For the text-containing cell, return its midpoint in [X, Y] coordinate format. 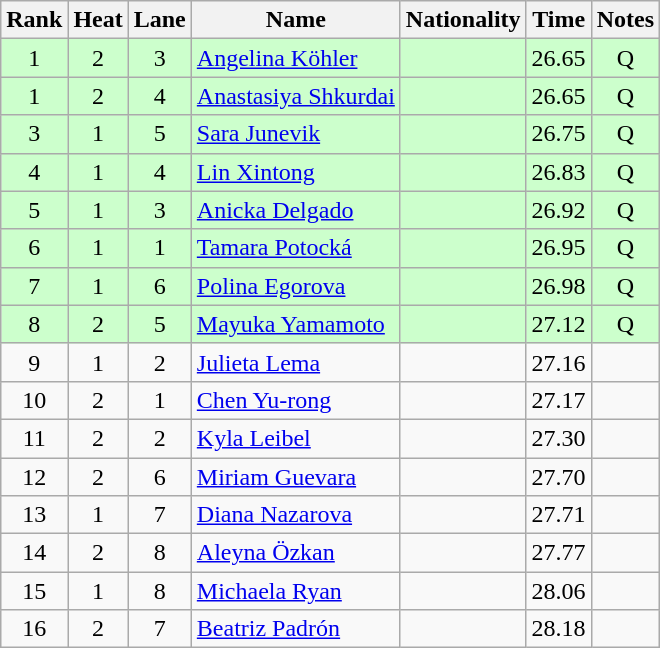
Chen Yu-rong [296, 400]
Time [558, 20]
Lin Xintong [296, 172]
27.77 [558, 553]
28.18 [558, 629]
Angelina Köhler [296, 58]
27.12 [558, 324]
10 [34, 400]
Diana Nazarova [296, 515]
Nationality [463, 20]
26.92 [558, 210]
26.83 [558, 172]
Lane [160, 20]
26.98 [558, 286]
27.17 [558, 400]
Mayuka Yamamoto [296, 324]
Notes [625, 20]
26.95 [558, 248]
27.16 [558, 362]
15 [34, 591]
Sara Junevik [296, 134]
Julieta Lema [296, 362]
Anicka Delgado [296, 210]
Name [296, 20]
13 [34, 515]
14 [34, 553]
Anastasiya Shkurdai [296, 96]
16 [34, 629]
26.75 [558, 134]
Tamara Potocká [296, 248]
Kyla Leibel [296, 438]
Polina Egorova [296, 286]
Aleyna Özkan [296, 553]
11 [34, 438]
27.30 [558, 438]
12 [34, 477]
Beatriz Padrón [296, 629]
Rank [34, 20]
27.71 [558, 515]
Michaela Ryan [296, 591]
Heat [98, 20]
Miriam Guevara [296, 477]
28.06 [558, 591]
27.70 [558, 477]
9 [34, 362]
